Search for the cell housing the specified text and yield its [X, Y] center coordinate. 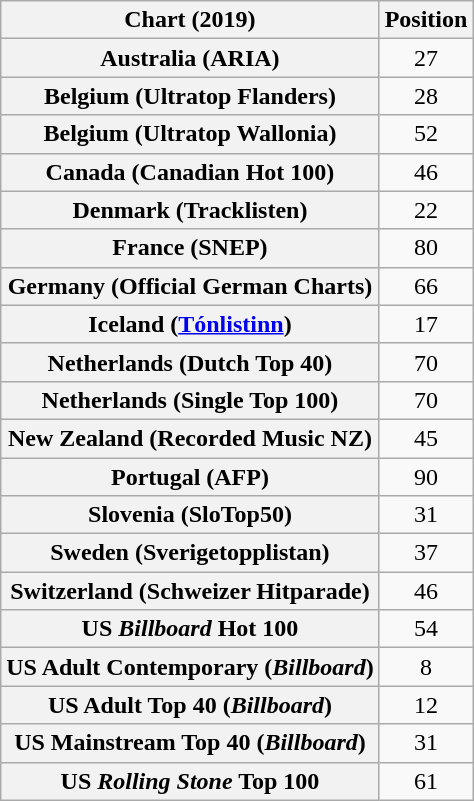
28 [426, 96]
Switzerland (Schweizer Hitparade) [190, 591]
US Rolling Stone Top 100 [190, 781]
New Zealand (Recorded Music NZ) [190, 438]
Iceland (Tónlistinn) [190, 324]
66 [426, 286]
Canada (Canadian Hot 100) [190, 172]
Netherlands (Single Top 100) [190, 400]
80 [426, 248]
Belgium (Ultratop Wallonia) [190, 134]
52 [426, 134]
France (SNEP) [190, 248]
27 [426, 58]
Position [426, 20]
Sweden (Sverigetopplistan) [190, 553]
45 [426, 438]
Belgium (Ultratop Flanders) [190, 96]
17 [426, 324]
Australia (ARIA) [190, 58]
8 [426, 667]
US Mainstream Top 40 (Billboard) [190, 743]
US Billboard Hot 100 [190, 629]
Portugal (AFP) [190, 477]
37 [426, 553]
Chart (2019) [190, 20]
Netherlands (Dutch Top 40) [190, 362]
US Adult Contemporary (Billboard) [190, 667]
US Adult Top 40 (Billboard) [190, 705]
61 [426, 781]
Slovenia (SloTop50) [190, 515]
90 [426, 477]
54 [426, 629]
12 [426, 705]
Denmark (Tracklisten) [190, 210]
Germany (Official German Charts) [190, 286]
22 [426, 210]
